Locate the cell with the specified text and output its (X, Y) center coordinate. 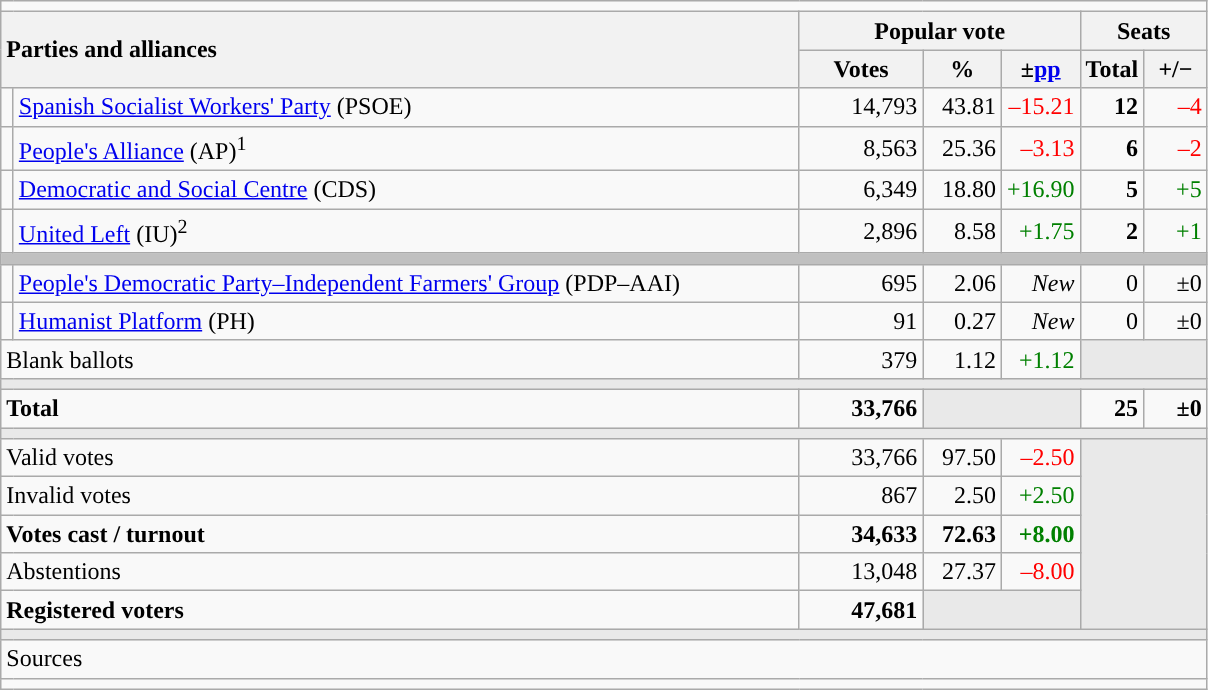
2.06 (962, 283)
Votes (861, 69)
34,633 (861, 534)
6 (1112, 148)
Seats (1144, 31)
Sources (604, 659)
Valid votes (400, 458)
695 (861, 283)
±pp (1040, 69)
1.12 (962, 359)
% (962, 69)
379 (861, 359)
Abstentions (400, 572)
2.50 (962, 496)
United Left (IU)2 (406, 232)
8,563 (861, 148)
13,048 (861, 572)
Invalid votes (400, 496)
–15.21 (1040, 107)
People's Democratic Party–Independent Farmers' Group (PDP–AAI) (406, 283)
People's Alliance (AP)1 (406, 148)
+5 (1176, 190)
Blank ballots (400, 359)
–4 (1176, 107)
47,681 (861, 610)
–3.13 (1040, 148)
Parties and alliances (400, 50)
Popular vote (940, 31)
25.36 (962, 148)
5 (1112, 190)
2 (1112, 232)
+1.75 (1040, 232)
27.37 (962, 572)
2,896 (861, 232)
–2 (1176, 148)
–8.00 (1040, 572)
91 (861, 321)
+1 (1176, 232)
25 (1112, 408)
+1.12 (1040, 359)
97.50 (962, 458)
72.63 (962, 534)
Votes cast / turnout (400, 534)
Humanist Platform (PH) (406, 321)
8.58 (962, 232)
0.27 (962, 321)
–2.50 (1040, 458)
+8.00 (1040, 534)
+2.50 (1040, 496)
+16.90 (1040, 190)
Democratic and Social Centre (CDS) (406, 190)
18.80 (962, 190)
867 (861, 496)
43.81 (962, 107)
Spanish Socialist Workers' Party (PSOE) (406, 107)
12 (1112, 107)
+/− (1176, 69)
Registered voters (400, 610)
6,349 (861, 190)
14,793 (861, 107)
